Capture the cell that displays the provided text and extract its [X, Y] central coordinate. 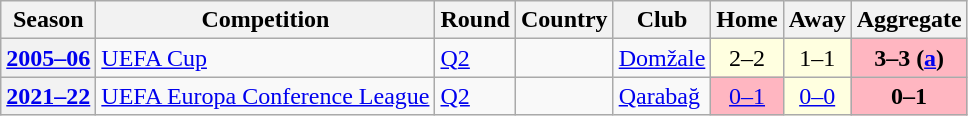
Domžale [662, 58]
2021–22 [48, 96]
Away [817, 20]
Qarabağ [662, 96]
Round [475, 20]
Country [564, 20]
Competition [266, 20]
2005–06 [48, 58]
Club [662, 20]
0–0 [817, 96]
Aggregate [909, 20]
3–3 (a) [909, 58]
UEFA Europa Conference League [266, 96]
Season [48, 20]
UEFA Cup [266, 58]
1–1 [817, 58]
Home [747, 20]
2–2 [747, 58]
